Search for the cell housing the specified text and yield its (X, Y) center coordinate. 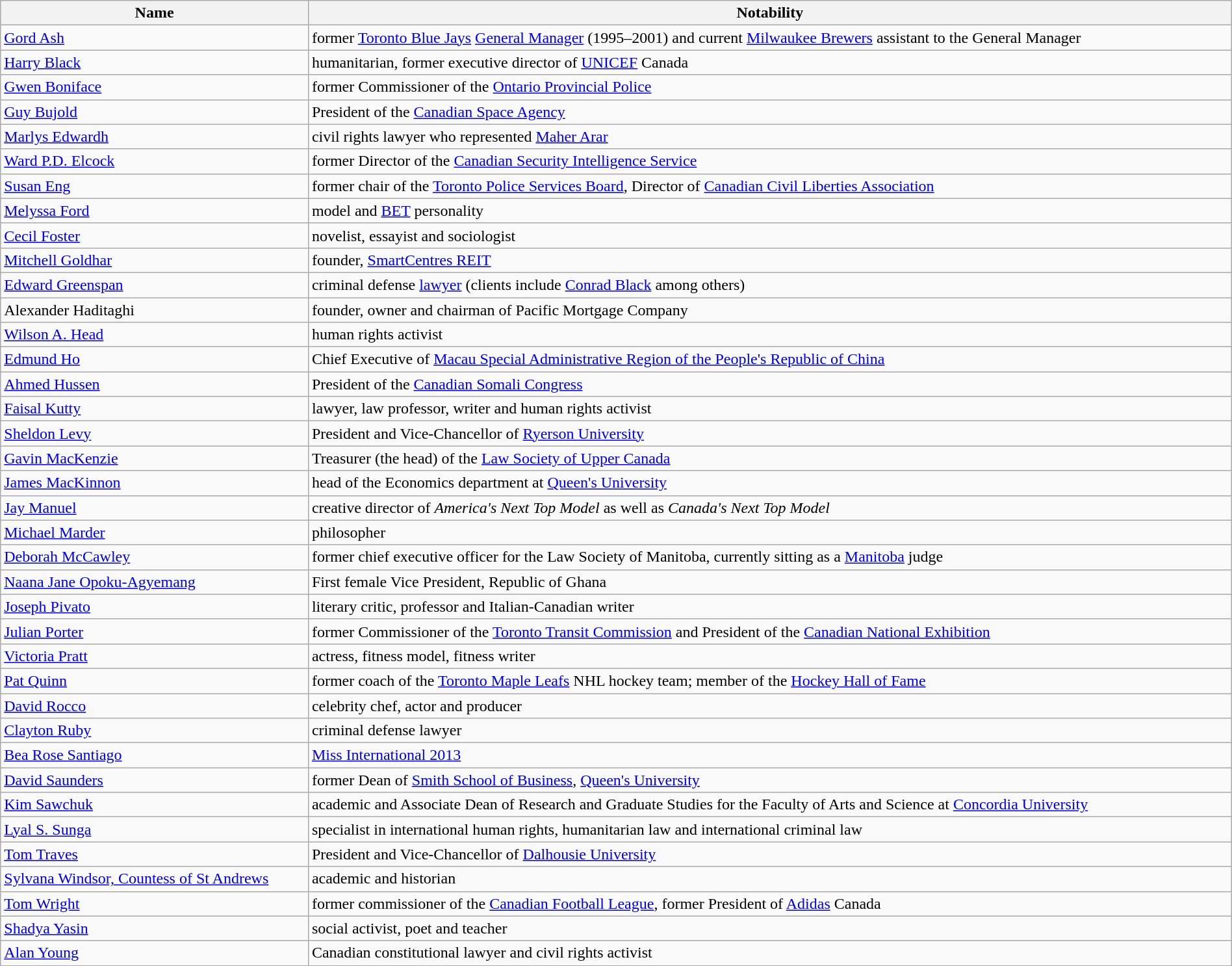
Faisal Kutty (155, 409)
criminal defense lawyer (clients include Conrad Black among others) (769, 285)
Michael Marder (155, 532)
Alexander Haditaghi (155, 310)
former Commissioner of the Ontario Provincial Police (769, 87)
Sheldon Levy (155, 434)
Clayton Ruby (155, 731)
David Saunders (155, 780)
David Rocco (155, 705)
Victoria Pratt (155, 656)
Marlys Edwardh (155, 137)
Miss International 2013 (769, 755)
philosopher (769, 532)
civil rights lawyer who represented Maher Arar (769, 137)
Gavin MacKenzie (155, 458)
Guy Bujold (155, 112)
Wilson A. Head (155, 335)
First female Vice President, Republic of Ghana (769, 582)
Canadian constitutional lawyer and civil rights activist (769, 953)
Melyssa Ford (155, 211)
Tom Wright (155, 904)
social activist, poet and teacher (769, 928)
Joseph Pivato (155, 607)
Harry Black (155, 62)
Treasurer (the head) of the Law Society of Upper Canada (769, 458)
former coach of the Toronto Maple Leafs NHL hockey team; member of the Hockey Hall of Fame (769, 681)
Naana Jane Opoku-Agyemang (155, 582)
actress, fitness model, fitness writer (769, 656)
Kim Sawchuk (155, 805)
former Commissioner of the Toronto Transit Commission and President of the Canadian National Exhibition (769, 631)
Ahmed Hussen (155, 384)
head of the Economics department at Queen's University (769, 483)
Bea Rose Santiago (155, 755)
Edward Greenspan (155, 285)
Deborah McCawley (155, 557)
President of the Canadian Somali Congress (769, 384)
Sylvana Windsor, Countess of St Andrews (155, 879)
former Director of the Canadian Security Intelligence Service (769, 161)
Name (155, 13)
model and BET personality (769, 211)
Jay Manuel (155, 508)
Susan Eng (155, 186)
creative director of America's Next Top Model as well as Canada's Next Top Model (769, 508)
James MacKinnon (155, 483)
founder, owner and chairman of Pacific Mortgage Company (769, 310)
Shadya Yasin (155, 928)
Gord Ash (155, 38)
President of the Canadian Space Agency (769, 112)
former commissioner of the Canadian Football League, former President of Adidas Canada (769, 904)
literary critic, professor and Italian-Canadian writer (769, 607)
Notability (769, 13)
former Toronto Blue Jays General Manager (1995–2001) and current Milwaukee Brewers assistant to the General Manager (769, 38)
Chief Executive of Macau Special Administrative Region of the People's Republic of China (769, 359)
Tom Traves (155, 854)
former chair of the Toronto Police Services Board, Director of Canadian Civil Liberties Association (769, 186)
Cecil Foster (155, 235)
human rights activist (769, 335)
humanitarian, former executive director of UNICEF Canada (769, 62)
novelist, essayist and sociologist (769, 235)
Gwen Boniface (155, 87)
Ward P.D. Elcock (155, 161)
Edmund Ho (155, 359)
academic and Associate Dean of Research and Graduate Studies for the Faculty of Arts and Science at Concordia University (769, 805)
criminal defense lawyer (769, 731)
Alan Young (155, 953)
lawyer, law professor, writer and human rights activist (769, 409)
President and Vice-Chancellor of Dalhousie University (769, 854)
President and Vice-Chancellor of Ryerson University (769, 434)
former chief executive officer for the Law Society of Manitoba, currently sitting as a Manitoba judge (769, 557)
founder, SmartCentres REIT (769, 260)
former Dean of Smith School of Business, Queen's University (769, 780)
Julian Porter (155, 631)
Lyal S. Sunga (155, 829)
academic and historian (769, 879)
celebrity chef, actor and producer (769, 705)
Pat Quinn (155, 681)
specialist in international human rights, humanitarian law and international criminal law (769, 829)
Mitchell Goldhar (155, 260)
